Output the [X, Y] coordinate of the center of the cell containing the given text.  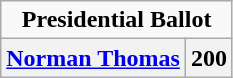
Presidential Ballot [117, 20]
Norman Thomas [94, 58]
200 [208, 58]
